Detect which cell encompasses the target text, then output its [x, y] center coordinate. 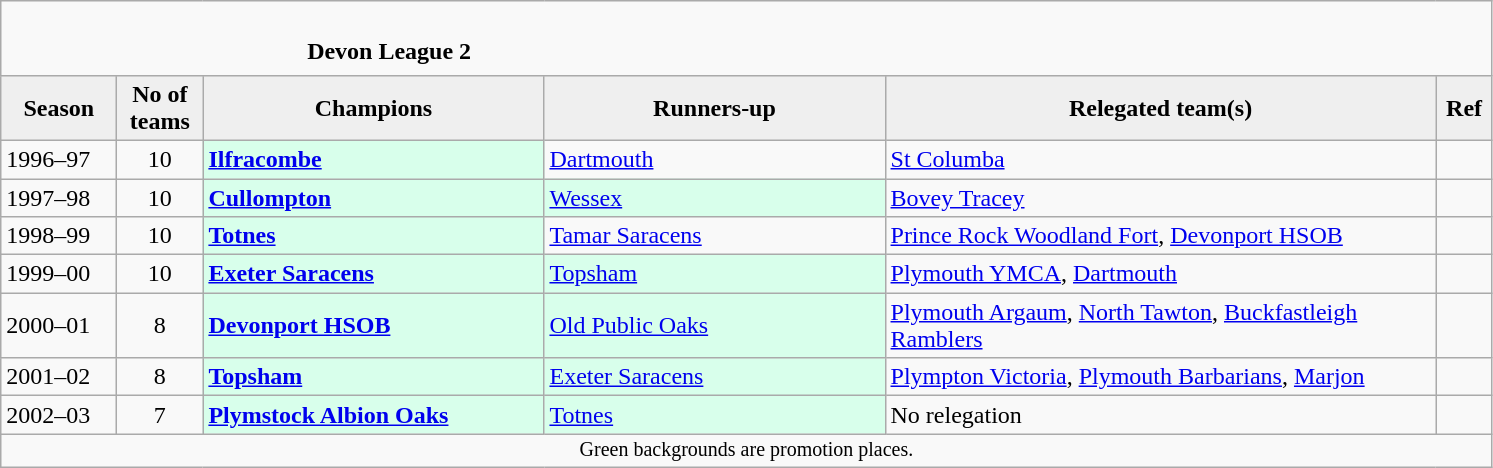
1997–98 [59, 197]
Old Public Oaks [714, 326]
Champions [374, 108]
Ref [1464, 108]
1996–97 [59, 159]
Wessex [714, 197]
2001–02 [59, 377]
7 [160, 415]
2002–03 [59, 415]
Tamar Saracens [714, 236]
Green backgrounds are promotion places. [746, 450]
Prince Rock Woodland Fort, Devonport HSOB [1160, 236]
No of teams [160, 108]
Bovey Tracey [1160, 197]
Relegated team(s) [1160, 108]
Plymouth YMCA, Dartmouth [1160, 274]
Plympton Victoria, Plymouth Barbarians, Marjon [1160, 377]
St Columba [1160, 159]
Dartmouth [714, 159]
1999–00 [59, 274]
1998–99 [59, 236]
Devonport HSOB [374, 326]
Season [59, 108]
No relegation [1160, 415]
Plymstock Albion Oaks [374, 415]
Runners-up [714, 108]
Plymouth Argaum, North Tawton, Buckfastleigh Ramblers [1160, 326]
2000–01 [59, 326]
Cullompton [374, 197]
Ilfracombe [374, 159]
